Return (x, y) of the center of cell containing provided text 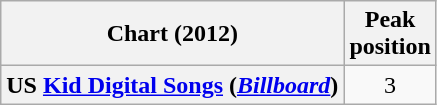
3 (390, 85)
US Kid Digital Songs (Billboard) (172, 85)
Peakposition (390, 34)
Chart (2012) (172, 34)
